Return (X, Y) of the center of cell containing provided text 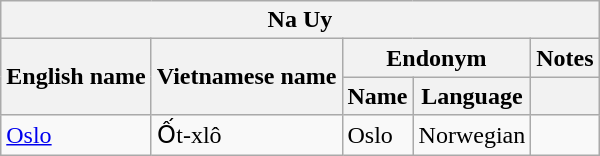
Na Uy (300, 20)
Name (378, 96)
Notes (565, 58)
English name (76, 77)
Vietnamese name (246, 77)
Language (472, 96)
Ốt-xlô (246, 135)
Endonym (436, 58)
Norwegian (472, 135)
